For the text-containing cell, return its midpoint in [X, Y] coordinate format. 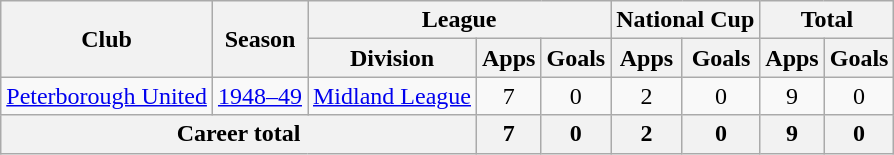
1948–49 [260, 96]
Total [827, 20]
Peterborough United [107, 96]
Career total [239, 134]
National Cup [686, 20]
Season [260, 39]
Division [392, 58]
League [460, 20]
Midland League [392, 96]
Club [107, 39]
